Pinpoint the cell where the given text exists, returning its [x, y] midpoint coordinate. 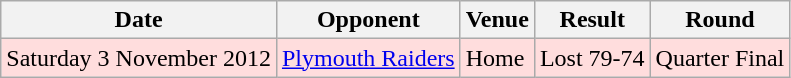
Result [592, 20]
Saturday 3 November 2012 [139, 58]
Quarter Final [720, 58]
Opponent [368, 20]
Venue [497, 20]
Home [497, 58]
Date [139, 20]
Plymouth Raiders [368, 58]
Round [720, 20]
Lost 79-74 [592, 58]
